Find where the given text appears and provide that cell's center as [X, Y] coordinate. 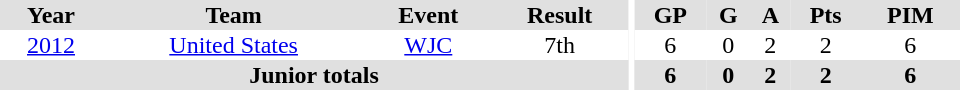
United States [234, 45]
A [770, 15]
PIM [910, 15]
Team [234, 15]
2012 [51, 45]
G [728, 15]
WJC [428, 45]
Pts [826, 15]
7th [560, 45]
Year [51, 15]
Result [560, 15]
GP [670, 15]
Junior totals [314, 75]
Event [428, 15]
